From the cell containing the given text, extract its center point as [X, Y] coordinate. 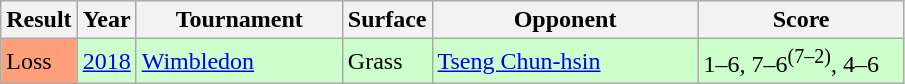
Loss [39, 62]
Score [801, 20]
Result [39, 20]
Grass [387, 62]
Tournament [239, 20]
Year [106, 20]
2018 [106, 62]
Surface [387, 20]
Opponent [565, 20]
Wimbledon [239, 62]
1–6, 7–6(7–2), 4–6 [801, 62]
Tseng Chun-hsin [565, 62]
